Search for the cell housing the specified text and yield its (x, y) center coordinate. 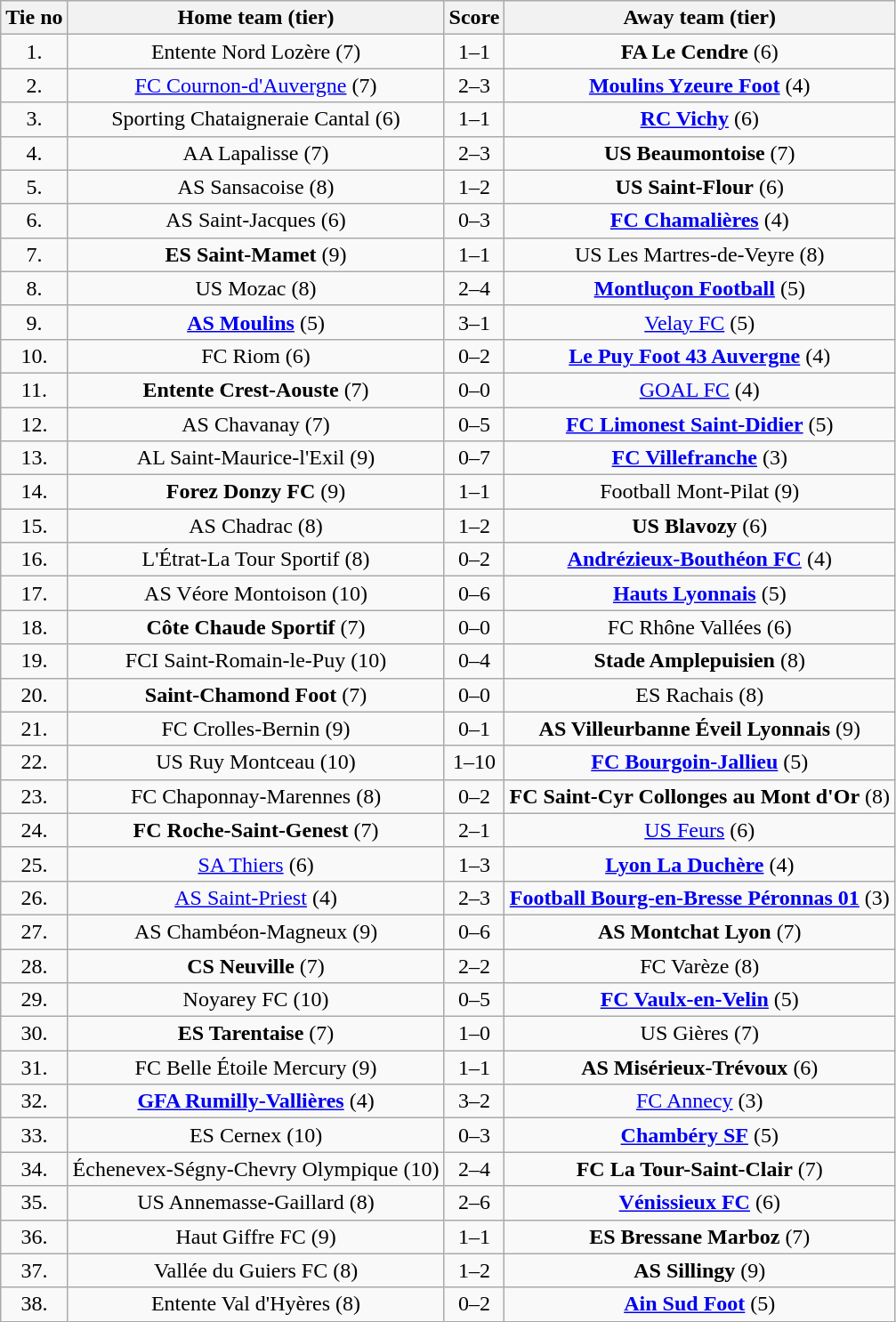
AS Saint-Priest (4) (256, 898)
Moulins Yzeure Foot (4) (699, 85)
Entente Nord Lozère (7) (256, 52)
Entente Val d'Hyères (8) (256, 1304)
32. (34, 1101)
US Ruy Montceau (10) (256, 762)
Football Mont-Pilat (9) (699, 492)
AA Lapalisse (7) (256, 153)
FCI Saint-Romain-le-Puy (10) (256, 661)
FC Belle Étoile Mercury (9) (256, 1068)
AS Moulins (5) (256, 322)
5. (34, 187)
FC La Tour-Saint-Clair (7) (699, 1169)
Home team (tier) (256, 18)
AS Saint-Jacques (6) (256, 221)
L'Étrat-La Tour Sportif (8) (256, 560)
37. (34, 1270)
Montluçon Football (5) (699, 288)
US Blavozy (6) (699, 526)
19. (34, 661)
Andrézieux-Bouthéon FC (4) (699, 560)
US Annemasse-Gaillard (8) (256, 1203)
1–0 (474, 1034)
ES Bressane Marboz (7) (699, 1237)
Vénissieux FC (6) (699, 1203)
12. (34, 424)
FC Roche-Saint-Genest (7) (256, 830)
2–6 (474, 1203)
6. (34, 221)
10. (34, 356)
Vallée du Guiers FC (8) (256, 1270)
Saint-Chamond Foot (7) (256, 695)
Sporting Chataigneraie Cantal (6) (256, 119)
33. (34, 1135)
US Gières (7) (699, 1034)
Tie no (34, 18)
US Saint-Flour (6) (699, 187)
FC Varèze (8) (699, 965)
AS Véore Montoison (10) (256, 593)
17. (34, 593)
Away team (tier) (699, 18)
11. (34, 390)
FC Annecy (3) (699, 1101)
26. (34, 898)
AL Saint-Maurice-l'Exil (9) (256, 458)
Forez Donzy FC (9) (256, 492)
Ain Sud Foot (5) (699, 1304)
34. (34, 1169)
3. (34, 119)
4. (34, 153)
ES Cernex (10) (256, 1135)
38. (34, 1304)
15. (34, 526)
AS Chavanay (7) (256, 424)
AS Misérieux-Trévoux (6) (699, 1068)
FC Chaponnay-Marennes (8) (256, 796)
0–7 (474, 458)
0–1 (474, 729)
28. (34, 965)
3–2 (474, 1101)
FA Le Cendre (6) (699, 52)
AS Montchat Lyon (7) (699, 931)
35. (34, 1203)
FC Riom (6) (256, 356)
GFA Rumilly-Vallières (4) (256, 1101)
Haut Giffre FC (9) (256, 1237)
FC Rhône Vallées (6) (699, 627)
20. (34, 695)
21. (34, 729)
31. (34, 1068)
FC Villefranche (3) (699, 458)
8. (34, 288)
36. (34, 1237)
Stade Amplepuisien (8) (699, 661)
AS Chadrac (8) (256, 526)
AS Sillingy (9) (699, 1270)
Le Puy Foot 43 Auvergne (4) (699, 356)
ES Tarentaise (7) (256, 1034)
13. (34, 458)
Côte Chaude Sportif (7) (256, 627)
Lyon La Duchère (4) (699, 864)
US Feurs (6) (699, 830)
Chambéry SF (5) (699, 1135)
FC Vaulx-en-Velin (5) (699, 1000)
AS Sansacoise (8) (256, 187)
FC Cournon-d'Auvergne (7) (256, 85)
1–10 (474, 762)
Échenevex-Ségny-Chevry Olympique (10) (256, 1169)
Noyarey FC (10) (256, 1000)
24. (34, 830)
16. (34, 560)
ES Saint-Mamet (9) (256, 254)
2–2 (474, 965)
14. (34, 492)
Football Bourg-en-Bresse Péronnas 01 (3) (699, 898)
1. (34, 52)
FC Bourgoin-Jallieu (5) (699, 762)
22. (34, 762)
7. (34, 254)
23. (34, 796)
18. (34, 627)
US Les Martres-de-Veyre (8) (699, 254)
FC Crolles-Bernin (9) (256, 729)
Velay FC (5) (699, 322)
25. (34, 864)
FC Limonest Saint-Didier (5) (699, 424)
US Mozac (8) (256, 288)
27. (34, 931)
2–1 (474, 830)
29. (34, 1000)
0–4 (474, 661)
US Beaumontoise (7) (699, 153)
30. (34, 1034)
AS Chambéon-Magneux (9) (256, 931)
1–3 (474, 864)
Entente Crest-Aouste (7) (256, 390)
Score (474, 18)
FC Saint-Cyr Collonges au Mont d'Or (8) (699, 796)
9. (34, 322)
SA Thiers (6) (256, 864)
FC Chamalières (4) (699, 221)
CS Neuville (7) (256, 965)
Hauts Lyonnais (5) (699, 593)
2. (34, 85)
ES Rachais (8) (699, 695)
GOAL FC (4) (699, 390)
3–1 (474, 322)
AS Villeurbanne Éveil Lyonnais (9) (699, 729)
RC Vichy (6) (699, 119)
